Extract the (x, y) coordinate from the center of the cell holding the provided text.  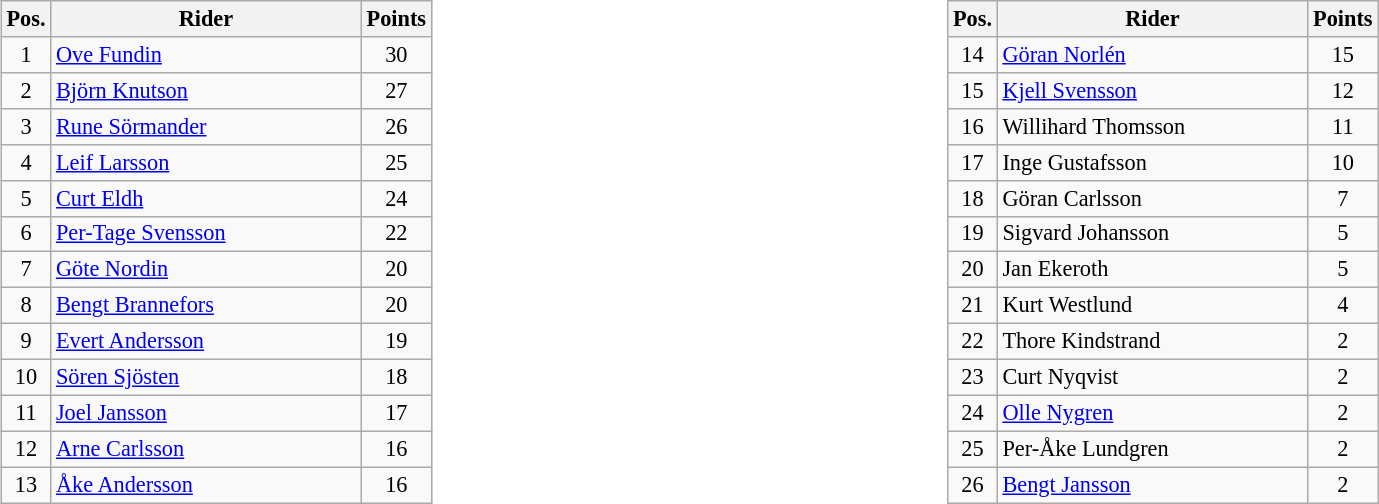
Bengt Jansson (1152, 485)
23 (972, 378)
Per-Tage Svensson (206, 234)
8 (26, 306)
Inge Gustafsson (1152, 162)
Kjell Svensson (1152, 90)
1 (26, 54)
Göran Carlsson (1152, 198)
14 (972, 54)
Göte Nordin (206, 270)
Rune Sörmander (206, 126)
Leif Larsson (206, 162)
Arne Carlsson (206, 449)
Sigvard Johansson (1152, 234)
Björn Knutson (206, 90)
Jan Ekeroth (1152, 270)
13 (26, 485)
Willihard Thomsson (1152, 126)
Sören Sjösten (206, 378)
30 (396, 54)
6 (26, 234)
Per-Åke Lundgren (1152, 449)
Olle Nygren (1152, 414)
Thore Kindstrand (1152, 342)
Göran Norlén (1152, 54)
3 (26, 126)
Curt Nyqvist (1152, 378)
Bengt Brannefors (206, 306)
Curt Eldh (206, 198)
21 (972, 306)
Ove Fundin (206, 54)
27 (396, 90)
9 (26, 342)
Åke Andersson (206, 485)
Kurt Westlund (1152, 306)
Joel Jansson (206, 414)
Evert Andersson (206, 342)
